Find where the given text appears and provide that cell's center as [x, y] coordinate. 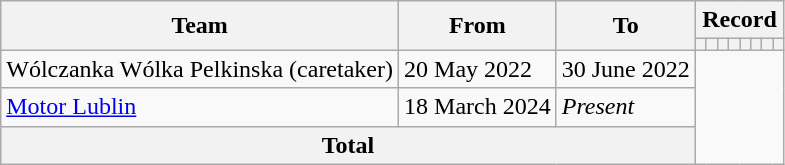
From [478, 26]
30 June 2022 [626, 69]
20 May 2022 [478, 69]
Wólczanka Wólka Pelkinska (caretaker) [200, 69]
Present [626, 107]
To [626, 26]
18 March 2024 [478, 107]
Record [739, 20]
Total [348, 145]
Team [200, 26]
Motor Lublin [200, 107]
